Output the [X, Y] coordinate of the center of the cell containing the given text.  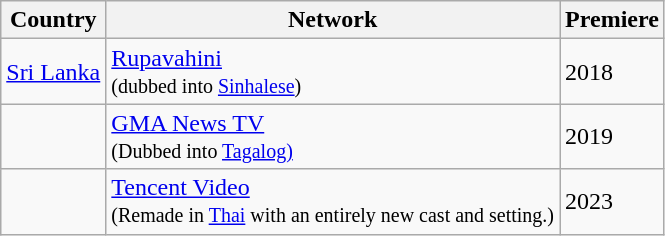
Premiere [612, 20]
Country [54, 20]
2019 [612, 136]
Tencent Video(Remade in Thai with an entirely new cast and setting.) [333, 202]
Network [333, 20]
GMA News TV(Dubbed into Tagalog) [333, 136]
Sri Lanka [54, 72]
2023 [612, 202]
2018 [612, 72]
Rupavahini(dubbed into Sinhalese) [333, 72]
